Detect which cell encompasses the target text, then output its [x, y] center coordinate. 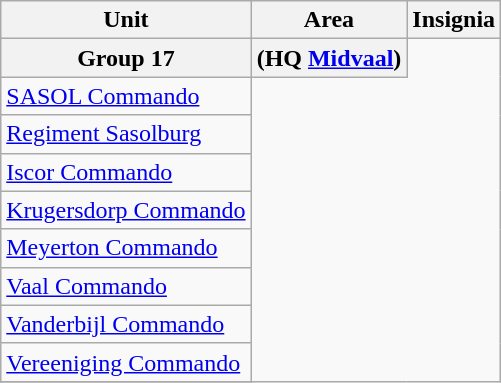
(HQ Midvaal) [329, 58]
Vanderbijl Commando [126, 324]
SASOL Commando [126, 96]
Insignia [454, 20]
Group 17 [126, 58]
Regiment Sasolburg [126, 134]
Area [329, 20]
Unit [126, 20]
Vereeniging Commando [126, 362]
Iscor Commando [126, 172]
Krugersdorp Commando [126, 210]
Meyerton Commando [126, 248]
Vaal Commando [126, 286]
